Detect which cell encompasses the target text, then output its [x, y] center coordinate. 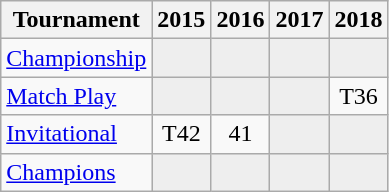
T36 [358, 96]
Match Play [76, 96]
2016 [240, 20]
Championship [76, 58]
Invitational [76, 134]
T42 [182, 134]
2015 [182, 20]
2017 [300, 20]
Tournament [76, 20]
Champions [76, 172]
2018 [358, 20]
41 [240, 134]
